Pinpoint the cell where the given text exists, returning its (x, y) midpoint coordinate. 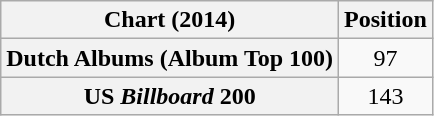
Chart (2014) (170, 20)
Dutch Albums (Album Top 100) (170, 58)
US Billboard 200 (170, 96)
143 (386, 96)
97 (386, 58)
Position (386, 20)
